For the text-containing cell, return its midpoint in [x, y] coordinate format. 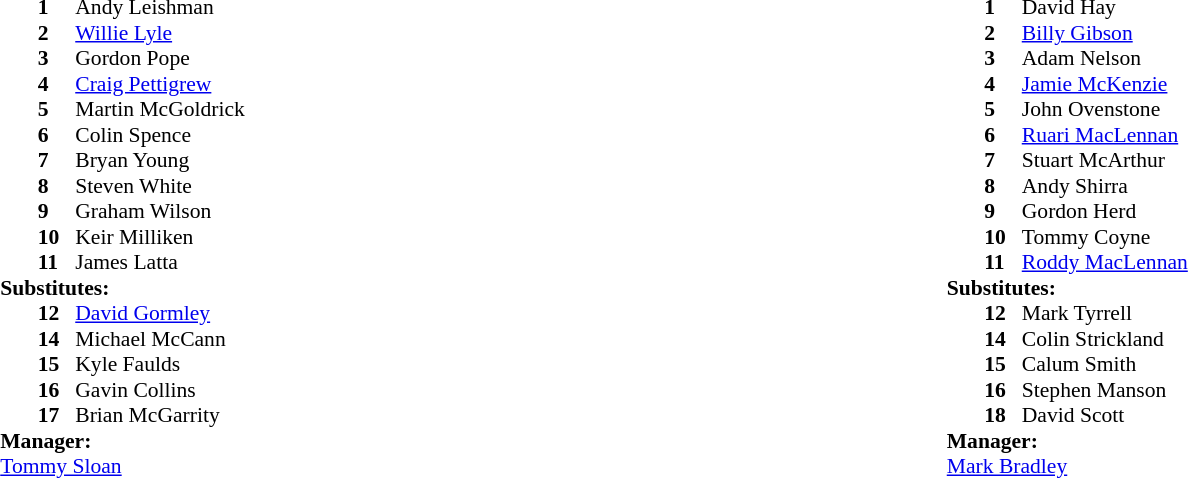
David Gormley [225, 313]
Manager: [188, 441]
Keir Milliken [225, 237]
17 [57, 415]
Craig Pettigrew [225, 84]
James Latta [225, 263]
18 [1003, 415]
Willie Lyle [225, 33]
Graham Wilson [225, 211]
Gavin Collins [225, 390]
Martin McGoldrick [225, 109]
Kyle Faulds [225, 365]
Colin Spence [225, 135]
Gordon Pope [225, 59]
Michael McCann [225, 339]
Brian McGarrity [225, 415]
Steven White [225, 186]
Bryan Young [225, 161]
Substitutes: [188, 288]
